For the text-containing cell, return its midpoint in (x, y) coordinate format. 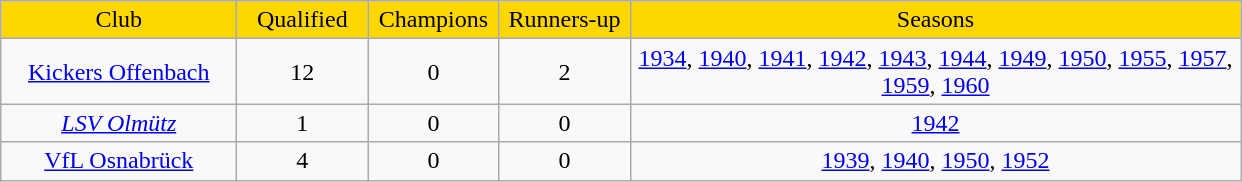
Runners-up (564, 20)
1939, 1940, 1950, 1952 (936, 161)
Kickers Offenbach (119, 72)
VfL Osnabrück (119, 161)
LSV Olmütz (119, 123)
Club (119, 20)
12 (302, 72)
Champions (434, 20)
1942 (936, 123)
1934, 1940, 1941, 1942, 1943, 1944, 1949, 1950, 1955, 1957, 1959, 1960 (936, 72)
Qualified (302, 20)
1 (302, 123)
2 (564, 72)
Seasons (936, 20)
4 (302, 161)
